From the cell containing the given text, extract its center point as (x, y) coordinate. 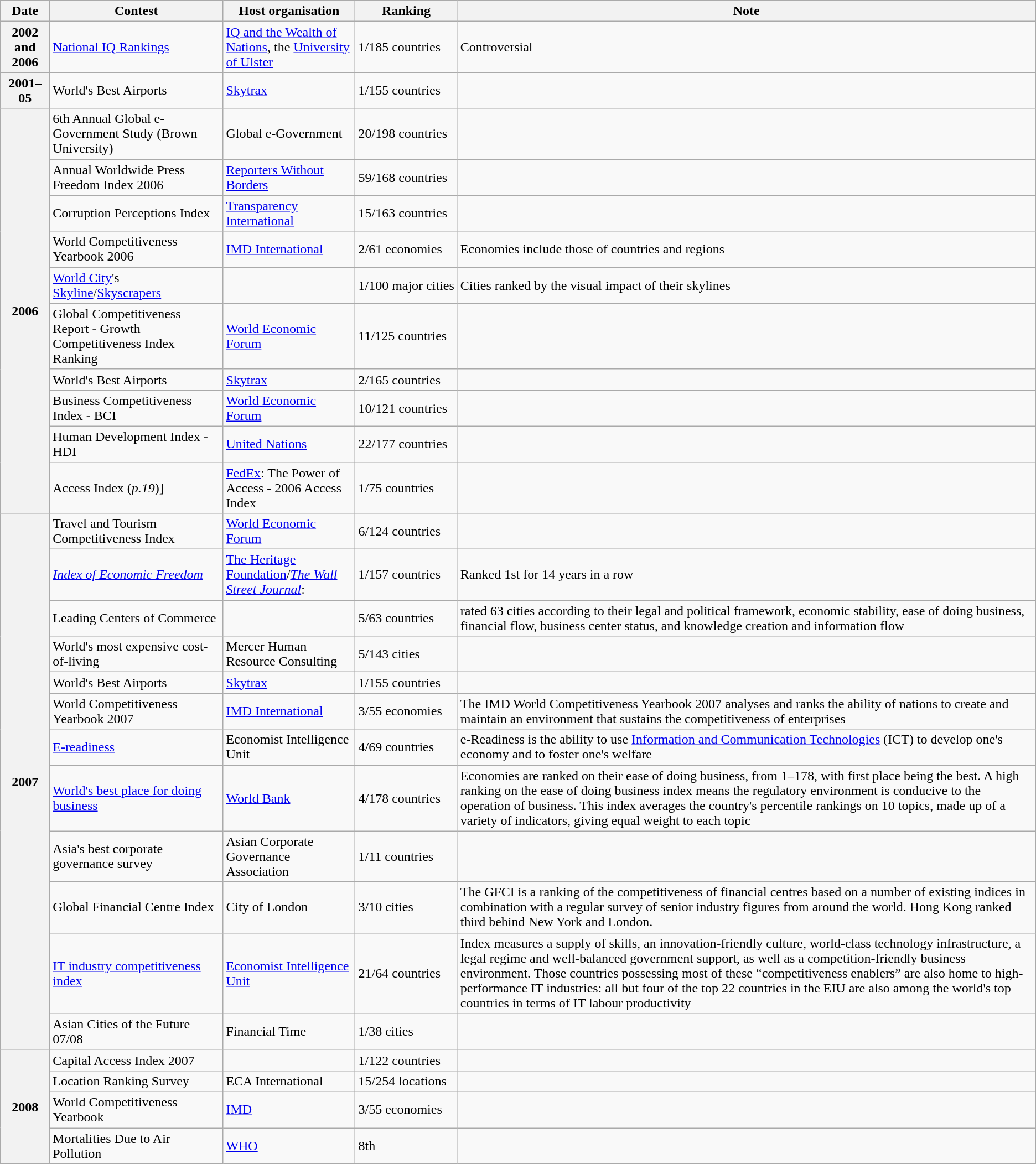
Annual Worldwide Press Freedom Index 2006 (136, 177)
Controversial (746, 47)
1/157 countries (406, 575)
8th (406, 1145)
World City's Skyline/Skyscrapers (136, 285)
World Competitiveness Yearbook 2006 (136, 249)
1/100 major cities (406, 285)
Human Development Index - HDI (136, 444)
ECA International (289, 1081)
World's most expensive cost-of-living (136, 654)
2/61 economies (406, 249)
6th Annual Global e-Government Study (Brown University) (136, 134)
Reporters Without Borders (289, 177)
Access Index (p.19)] (136, 488)
The Heritage Foundation/The Wall Street Journal: (289, 575)
2001–05 (25, 91)
United Nations (289, 444)
Asian Corporate Governance Association (289, 856)
2/165 countries (406, 380)
Capital Access Index 2007 (136, 1060)
World Bank (289, 798)
21/64 countries (406, 973)
Note (746, 11)
2002 and 2006 (25, 47)
Corruption Perceptions Index (136, 214)
22/177 countries (406, 444)
Cities ranked by the visual impact of their skylines (746, 285)
4/178 countries (406, 798)
Asian Cities of the Future 07/08 (136, 1031)
11/125 countries (406, 336)
World's best place for doing business (136, 798)
1/185 countries (406, 47)
1/122 countries (406, 1060)
2006 (25, 311)
Global e-Government (289, 134)
Ranked 1st for 14 years in a row (746, 575)
2008 (25, 1106)
15/163 countries (406, 214)
4/69 countries (406, 747)
World Competitiveness Yearbook (136, 1110)
IT industry competitiveness index (136, 973)
5/143 cities (406, 654)
Economies include those of countries and regions (746, 249)
1/38 cities (406, 1031)
FedEx: The Power of Access - 2006 Access Index (289, 488)
National IQ Rankings (136, 47)
Mortalities Due to Air Pollution (136, 1145)
5/63 countries (406, 619)
Mercer Human Resource Consulting (289, 654)
59/168 countries (406, 177)
10/121 countries (406, 408)
Global Financial Centre Index (136, 907)
Date (25, 11)
1/75 countries (406, 488)
Financial Time (289, 1031)
Travel and Tourism Competitiveness Index (136, 531)
Leading Centers of Commerce (136, 619)
Location Ranking Survey (136, 1081)
IQ and the Wealth of Nations, the University of Ulster (289, 47)
Asia's best corporate governance survey (136, 856)
20/198 countries (406, 134)
Contest (136, 11)
Transparency International (289, 214)
City of London (289, 907)
6/124 countries (406, 531)
Business Competitiveness Index - BCI (136, 408)
2007 (25, 782)
WHO (289, 1145)
15/254 locations (406, 1081)
World Competitiveness Yearbook 2007 (136, 711)
1/11 countries (406, 856)
e-Readiness is the ability to use Information and Communication Technologies (ICT) to develop one's economy and to foster one's welfare (746, 747)
Global Competitiveness Report - Growth Competitiveness Index Ranking (136, 336)
Index of Economic Freedom (136, 575)
E-readiness (136, 747)
3/10 cities (406, 907)
IMD (289, 1110)
Ranking (406, 11)
Host organisation (289, 11)
